From the cell containing the given text, extract its center point as [X, Y] coordinate. 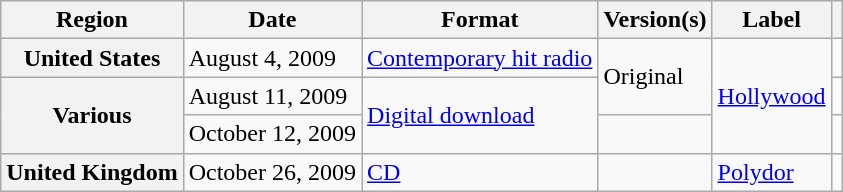
Various [92, 115]
Original [655, 77]
Hollywood [772, 96]
Version(s) [655, 20]
October 26, 2009 [272, 172]
Contemporary hit radio [480, 58]
United States [92, 58]
Label [772, 20]
August 11, 2009 [272, 96]
Format [480, 20]
Region [92, 20]
Polydor [772, 172]
Date [272, 20]
August 4, 2009 [272, 58]
CD [480, 172]
October 12, 2009 [272, 134]
United Kingdom [92, 172]
Digital download [480, 115]
